Locate the cell with the specified text and output its [X, Y] center coordinate. 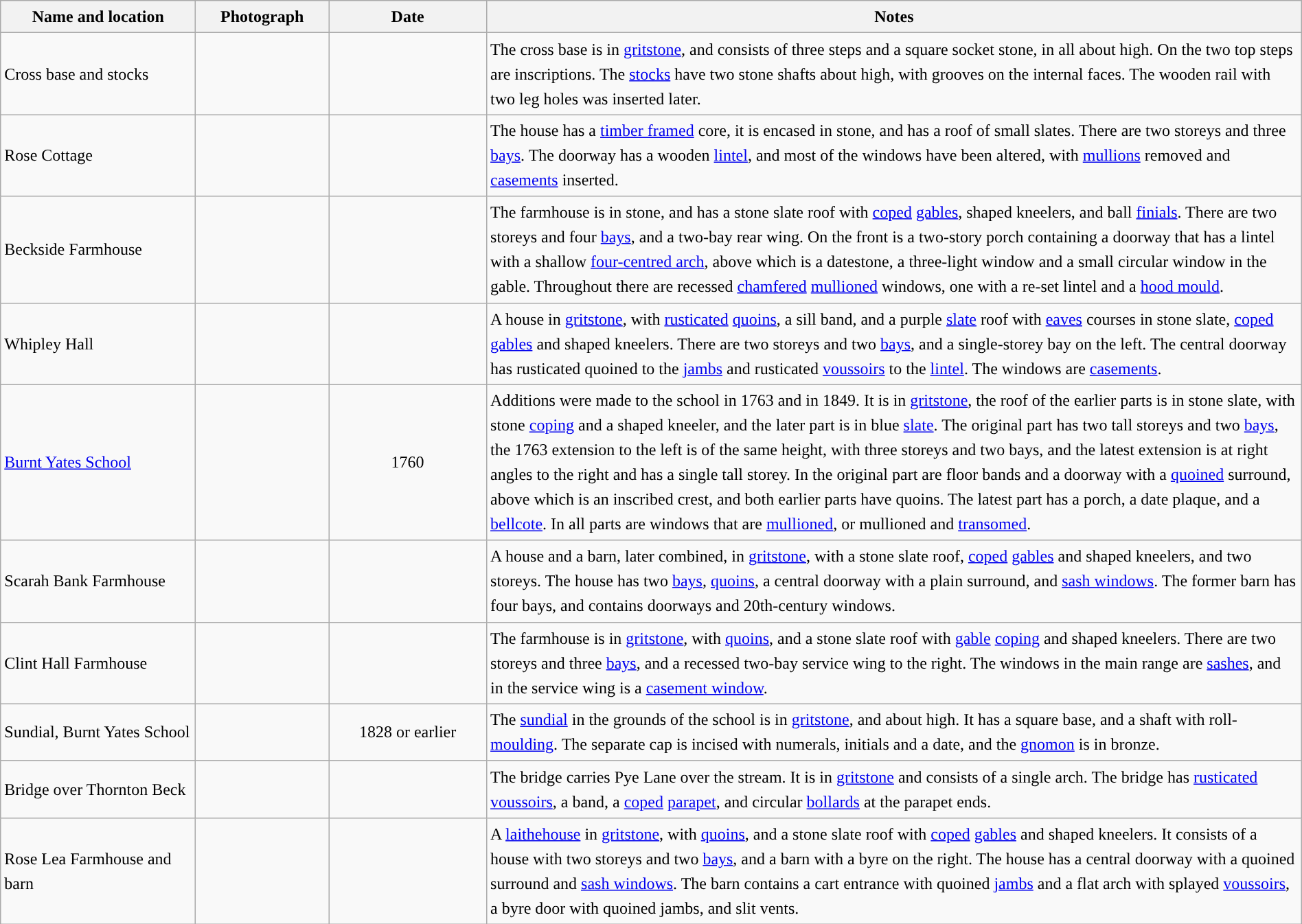
Photograph [262, 16]
Burnt Yates School [98, 463]
Name and location [98, 16]
Scarah Bank Farmhouse [98, 581]
1828 or earlier [408, 732]
1760 [408, 463]
Rose Lea Farmhouse and barn [98, 870]
Beckside Farmhouse [98, 250]
Cross base and stocks [98, 74]
Notes [894, 16]
Rose Cottage [98, 155]
Whipley Hall [98, 343]
Date [408, 16]
Sundial, Burnt Yates School [98, 732]
Clint Hall Farmhouse [98, 663]
Bridge over Thornton Beck [98, 789]
